From the cell containing the given text, extract its center point as [x, y] coordinate. 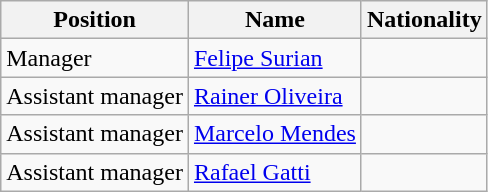
Manager [95, 58]
Marcelo Mendes [274, 134]
Name [274, 20]
Felipe Surian [274, 58]
Rafael Gatti [274, 172]
Position [95, 20]
Rainer Oliveira [274, 96]
Nationality [424, 20]
